From the cell containing the given text, extract its center point as [x, y] coordinate. 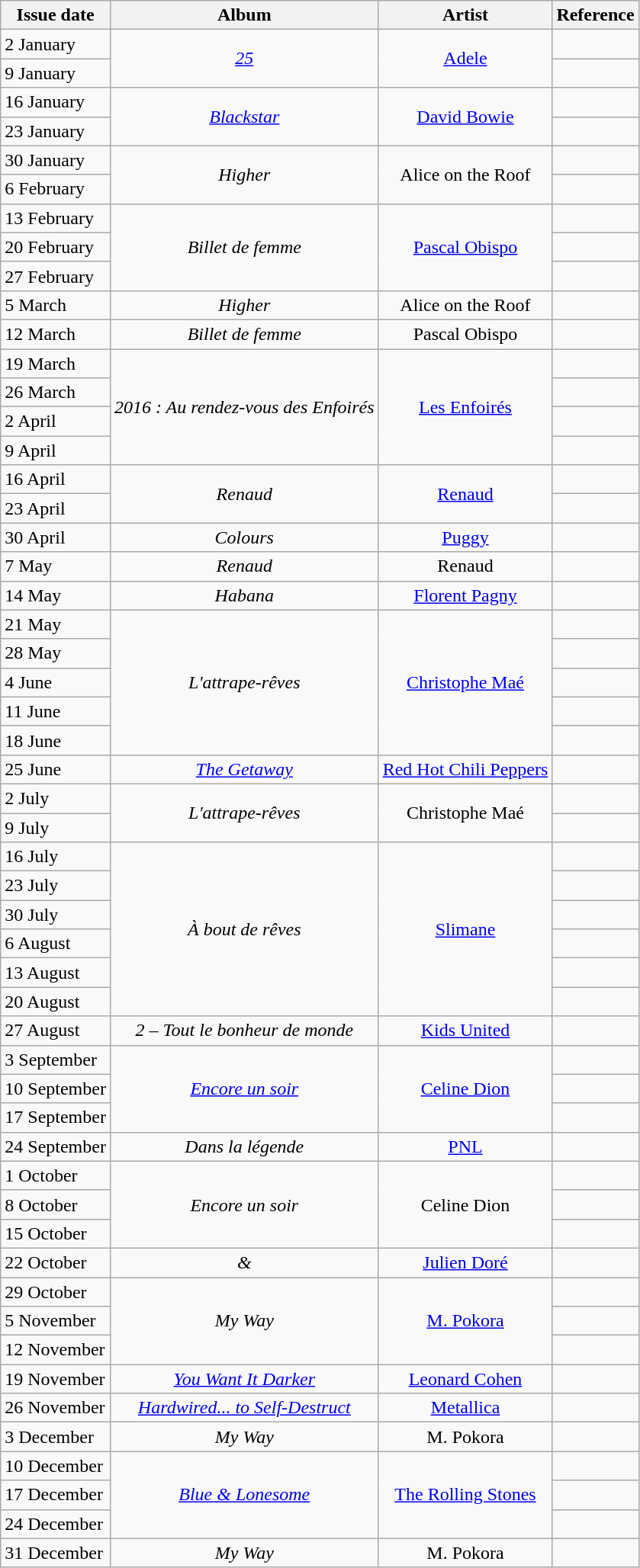
2 July [56, 798]
20 February [56, 247]
Album [244, 15]
10 September [56, 1089]
2016 : Au rendez-vous des Enfoirés [244, 407]
31 December [56, 1553]
24 December [56, 1524]
Reference [595, 15]
9 July [56, 827]
11 June [56, 711]
Dans la légende [244, 1146]
19 March [56, 364]
27 February [56, 276]
Metallica [465, 1408]
23 January [56, 131]
2 – Tout le bonheur de monde [244, 1031]
23 July [56, 886]
22 October [56, 1262]
14 May [56, 595]
3 December [56, 1437]
Habana [244, 595]
You Want It Darker [244, 1379]
26 November [56, 1408]
Blue & Lonesome [244, 1495]
6 February [56, 189]
12 March [56, 334]
4 June [56, 682]
5 November [56, 1321]
25 June [56, 769]
Artist [465, 15]
30 July [56, 915]
19 November [56, 1379]
25 [244, 59]
28 May [56, 653]
21 May [56, 624]
16 July [56, 857]
Adele [465, 59]
27 August [56, 1031]
26 March [56, 393]
2 January [56, 44]
Kids United [465, 1031]
9 January [56, 73]
13 August [56, 973]
16 January [56, 102]
2 April [56, 422]
Colours [244, 537]
30 April [56, 537]
23 April [56, 508]
24 September [56, 1146]
7 May [56, 566]
8 October [56, 1204]
Julien Doré [465, 1262]
Red Hot Chili Peppers [465, 769]
Leonard Cohen [465, 1379]
Hardwired... to Self-Destruct [244, 1408]
16 April [56, 479]
Blackstar [244, 117]
9 April [56, 451]
The Rolling Stones [465, 1495]
18 June [56, 740]
The Getaway [244, 769]
Issue date [56, 15]
À bout de rêves [244, 929]
Puggy [465, 537]
17 September [56, 1117]
12 November [56, 1350]
Slimane [465, 929]
10 December [56, 1466]
Florent Pagny [465, 595]
20 August [56, 1002]
1 October [56, 1175]
13 February [56, 218]
& [244, 1262]
17 December [56, 1495]
PNL [465, 1146]
David Bowie [465, 117]
30 January [56, 160]
15 October [56, 1233]
Les Enfoirés [465, 407]
6 August [56, 944]
5 March [56, 305]
3 September [56, 1060]
29 October [56, 1292]
